Detect which cell encompasses the target text, then output its [X, Y] center coordinate. 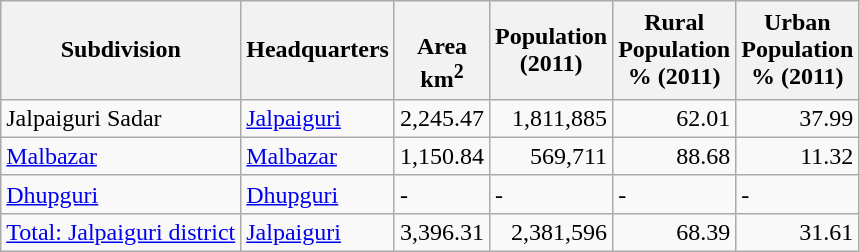
RuralPopulation% (2011) [674, 50]
11.32 [798, 156]
Subdivision [121, 50]
2,245.47 [442, 118]
Areakm2 [442, 50]
68.39 [674, 232]
2,381,596 [552, 232]
3,396.31 [442, 232]
Population(2011) [552, 50]
Total: Jalpaiguri district [121, 232]
31.61 [798, 232]
569,711 [552, 156]
Jalpaiguri Sadar [121, 118]
1,150.84 [442, 156]
Headquarters [318, 50]
88.68 [674, 156]
UrbanPopulation% (2011) [798, 50]
62.01 [674, 118]
1,811,885 [552, 118]
37.99 [798, 118]
